From the cell containing the given text, extract its center point as [X, Y] coordinate. 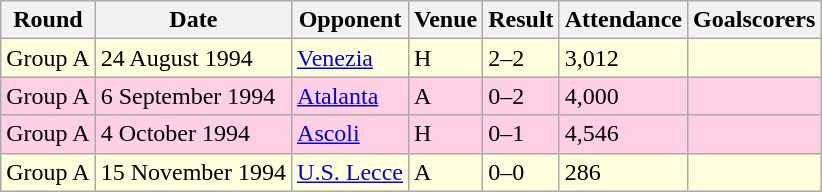
Result [521, 20]
4,546 [623, 134]
286 [623, 172]
U.S. Lecce [350, 172]
0–1 [521, 134]
Round [48, 20]
Venue [446, 20]
2–2 [521, 58]
24 August 1994 [193, 58]
15 November 1994 [193, 172]
Atalanta [350, 96]
4 October 1994 [193, 134]
Date [193, 20]
0–2 [521, 96]
0–0 [521, 172]
Opponent [350, 20]
Ascoli [350, 134]
Venezia [350, 58]
Goalscorers [754, 20]
Attendance [623, 20]
4,000 [623, 96]
6 September 1994 [193, 96]
3,012 [623, 58]
